From the cell containing the given text, extract its center point as (x, y) coordinate. 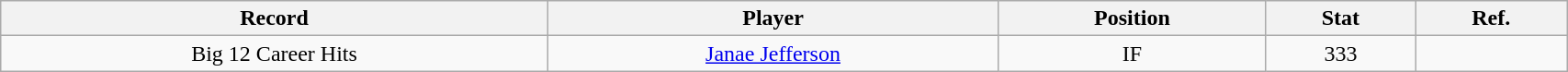
Stat (1341, 18)
Player (773, 18)
Position (1132, 18)
Ref. (1492, 18)
Janae Jefferson (773, 54)
Record (275, 18)
IF (1132, 54)
333 (1341, 54)
Big 12 Career Hits (275, 54)
